Search for the cell housing the specified text and yield its [X, Y] center coordinate. 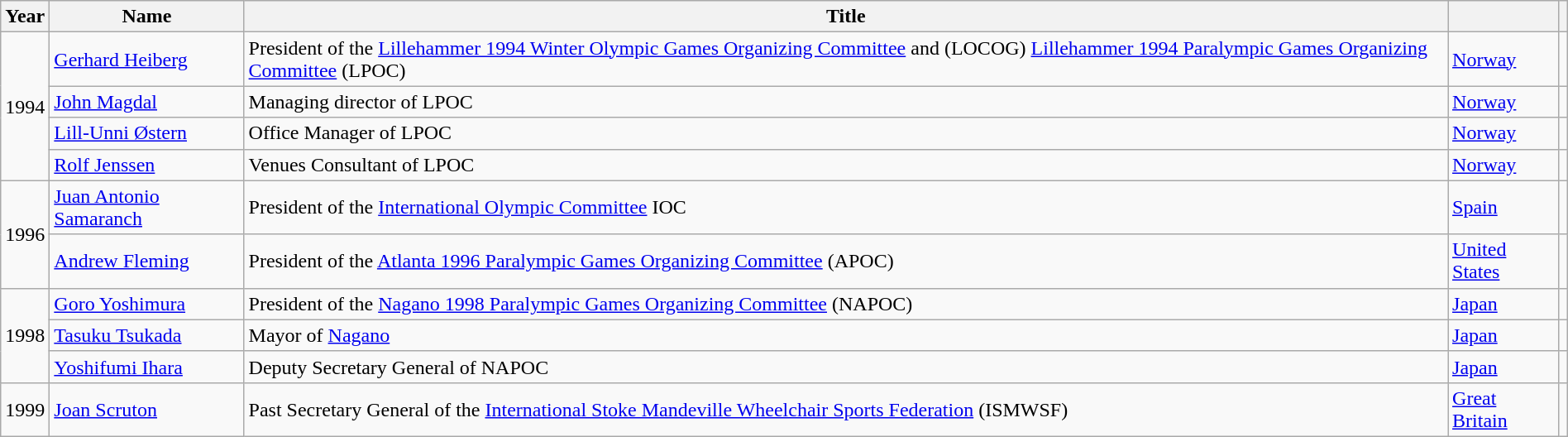
Mayor of Nagano [845, 335]
President of the International Olympic Committee IOC [845, 207]
Rolf Jenssen [147, 165]
President of the Nagano 1998 Paralympic Games Organizing Committee (NAPOC) [845, 304]
John Magdal [147, 102]
Spain [1503, 207]
Year [25, 17]
Managing director of LPOC [845, 102]
Venues Consultant of LPOC [845, 165]
President of the Lillehammer 1994 Winter Olympic Games Organizing Committee and (LOCOG) Lillehammer 1994 Paralympic Games Organizing Committee (LPOC) [845, 60]
Lill-Unni Østern [147, 133]
Gerhard Heiberg [147, 60]
Title [845, 17]
1994 [25, 106]
Great Britain [1503, 409]
Past Secretary General of the International Stoke Mandeville Wheelchair Sports Federation (ISMWSF) [845, 409]
1996 [25, 234]
1999 [25, 409]
Name [147, 17]
Deputy Secretary General of NAPOC [845, 367]
United States [1503, 262]
Juan Antonio Samaranch [147, 207]
Joan Scruton [147, 409]
Yoshifumi Ihara [147, 367]
Office Manager of LPOC [845, 133]
President of the Atlanta 1996 Paralympic Games Organizing Committee (APOC) [845, 262]
Tasuku Tsukada [147, 335]
Goro Yoshimura [147, 304]
Andrew Fleming [147, 262]
1998 [25, 335]
